From the cell containing the given text, extract its center point as (x, y) coordinate. 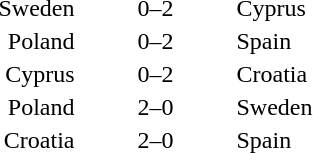
2–0 (156, 107)
